Return (X, Y) of the center of cell containing provided text 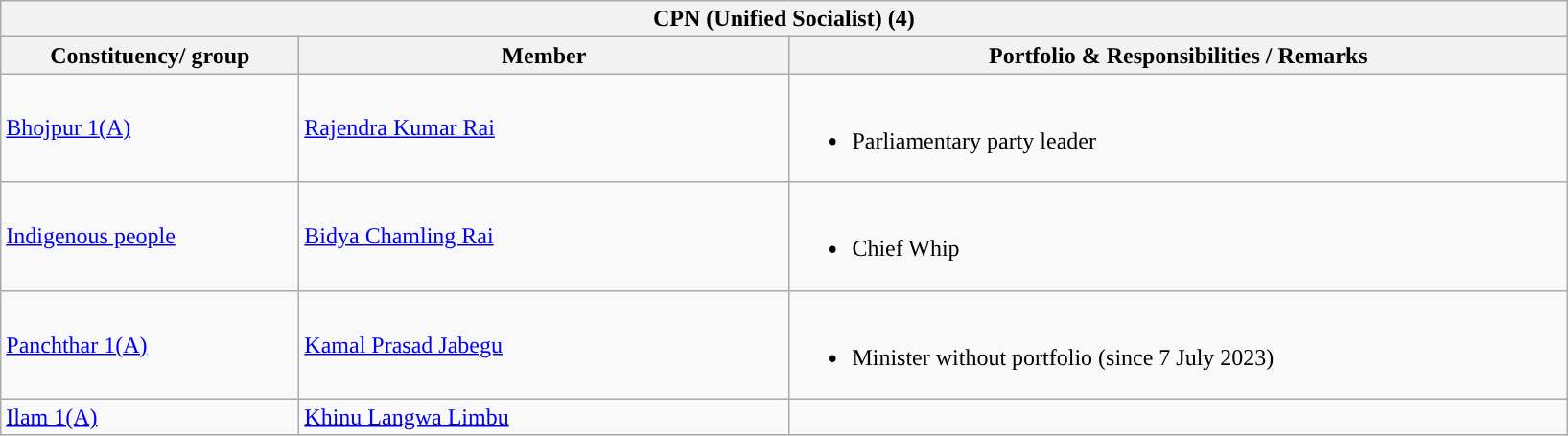
Indigenous people (150, 236)
Parliamentary party leader (1178, 128)
Member (545, 56)
Constituency/ group (150, 56)
Panchthar 1(A) (150, 345)
Rajendra Kumar Rai (545, 128)
CPN (Unified Socialist) (4) (784, 19)
Minister without portfolio (since 7 July 2023) (1178, 345)
Kamal Prasad Jabegu (545, 345)
Bhojpur 1(A) (150, 128)
Portfolio & Responsibilities / Remarks (1178, 56)
Bidya Chamling Rai (545, 236)
Ilam 1(A) (150, 417)
Khinu Langwa Limbu (545, 417)
Chief Whip (1178, 236)
